Return the (X, Y) coordinate for the center point of the cell that contains the specified text.  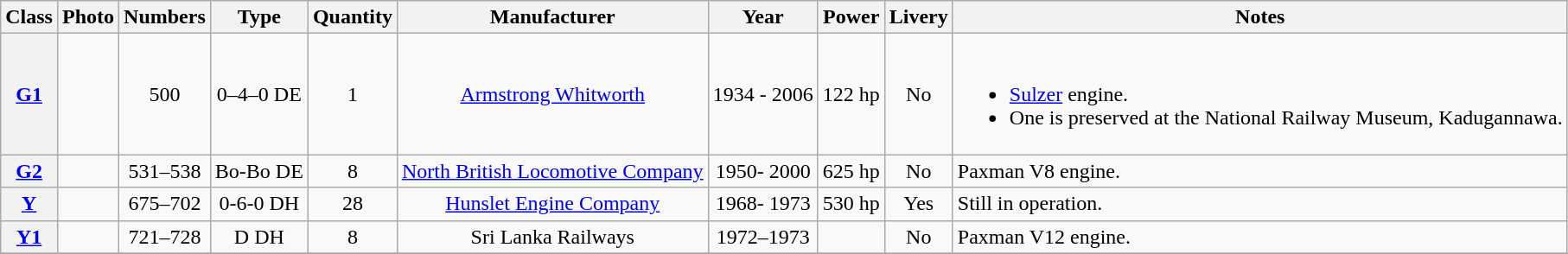
Class (29, 17)
Yes (918, 204)
Sulzer engine.One is preserved at the National Railway Museum, Kadugannawa. (1260, 94)
Year (762, 17)
122 hp (851, 94)
Type (259, 17)
500 (165, 94)
721–728 (165, 237)
Paxman V12 engine. (1260, 237)
Y (29, 204)
Power (851, 17)
1968- 1973 (762, 204)
Livery (918, 17)
Y1 (29, 237)
Armstrong Whitworth (552, 94)
0-6-0 DH (259, 204)
625 hp (851, 171)
675–702 (165, 204)
D DH (259, 237)
1972–1973 (762, 237)
Still in operation. (1260, 204)
G1 (29, 94)
Numbers (165, 17)
0–4–0 DE (259, 94)
Paxman V8 engine. (1260, 171)
Manufacturer (552, 17)
North British Locomotive Company (552, 171)
1950- 2000 (762, 171)
Notes (1260, 17)
1934 - 2006 (762, 94)
1 (353, 94)
Sri Lanka Railways (552, 237)
Bo-Bo DE (259, 171)
Hunslet Engine Company (552, 204)
530 hp (851, 204)
531–538 (165, 171)
Quantity (353, 17)
G2 (29, 171)
Photo (88, 17)
28 (353, 204)
